For the text-containing cell, return its midpoint in (X, Y) coordinate format. 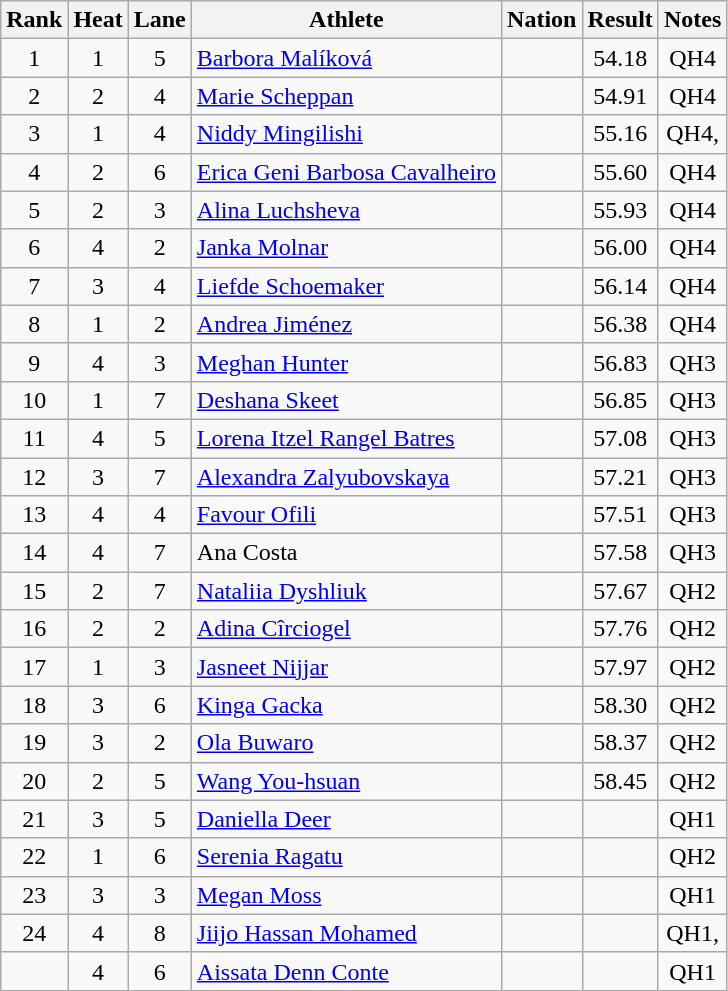
Deshana Skeet (346, 400)
11 (34, 438)
Liefde Schoemaker (346, 286)
Jasneet Nijjar (346, 667)
22 (34, 857)
20 (34, 781)
Notes (692, 20)
Rank (34, 20)
Andrea Jiménez (346, 324)
58.45 (620, 781)
Adina Cîrciogel (346, 629)
54.18 (620, 58)
Erica Geni Barbosa Cavalheiro (346, 172)
Lane (160, 20)
55.16 (620, 134)
Serenia Ragatu (346, 857)
58.30 (620, 705)
QH4, (692, 134)
57.21 (620, 477)
57.67 (620, 591)
23 (34, 895)
17 (34, 667)
18 (34, 705)
Ola Buwaro (346, 743)
55.60 (620, 172)
Megan Moss (346, 895)
56.83 (620, 362)
Kinga Gacka (346, 705)
13 (34, 515)
56.14 (620, 286)
QH1, (692, 933)
Wang You-hsuan (346, 781)
24 (34, 933)
Daniella Deer (346, 819)
57.76 (620, 629)
55.93 (620, 210)
56.85 (620, 400)
54.91 (620, 96)
21 (34, 819)
Niddy Mingilishi (346, 134)
56.38 (620, 324)
Nataliia Dyshliuk (346, 591)
57.58 (620, 553)
Meghan Hunter (346, 362)
56.00 (620, 248)
Athlete (346, 20)
12 (34, 477)
58.37 (620, 743)
Favour Ofili (346, 515)
57.08 (620, 438)
Ana Costa (346, 553)
Lorena Itzel Rangel Batres (346, 438)
16 (34, 629)
19 (34, 743)
Nation (542, 20)
Aissata Denn Conte (346, 971)
Jiijo Hassan Mohamed (346, 933)
14 (34, 553)
10 (34, 400)
15 (34, 591)
Alexandra Zalyubovskaya (346, 477)
Result (620, 20)
Heat (98, 20)
Barbora Malíková (346, 58)
57.51 (620, 515)
9 (34, 362)
Marie Scheppan (346, 96)
Janka Molnar (346, 248)
57.97 (620, 667)
Alina Luchsheva (346, 210)
